Locate the cell with the specified text and output its [x, y] center coordinate. 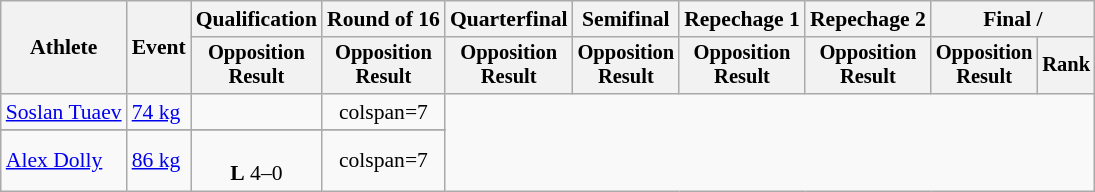
74 kg [159, 112]
Round of 16 [384, 19]
L 4–0 [256, 160]
Alex Dolly [64, 160]
Event [159, 48]
Semifinal [626, 19]
Quarterfinal [509, 19]
Repechage 2 [868, 19]
Soslan Tuaev [64, 112]
Qualification [256, 19]
Athlete [64, 48]
Rank [1066, 66]
Repechage 1 [742, 19]
Final / [1013, 19]
86 kg [159, 160]
